Search for the cell housing the specified text and yield its [X, Y] center coordinate. 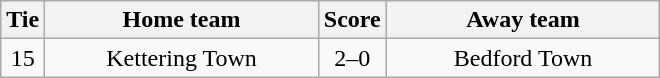
2–0 [352, 58]
15 [23, 58]
Home team [182, 20]
Tie [23, 20]
Score [352, 20]
Away team [523, 20]
Bedford Town [523, 58]
Kettering Town [182, 58]
